Determine the [X, Y] coordinate at the center of the cell enclosing the given text.  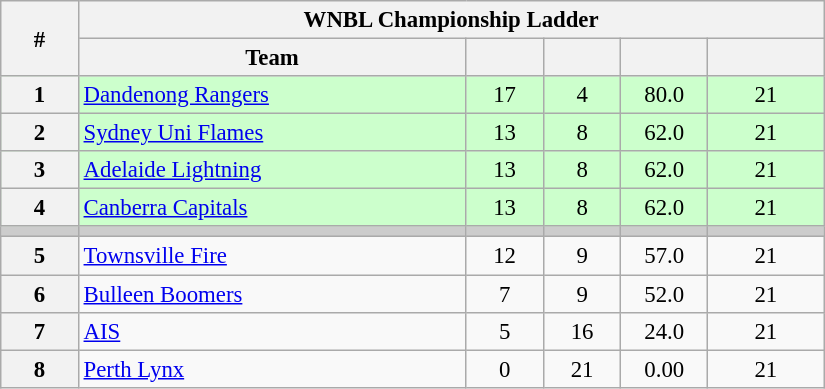
Townsville Fire [272, 256]
Adelaide Lightning [272, 170]
Team [272, 58]
12 [505, 256]
1 [40, 95]
Perth Lynx [272, 369]
Dandenong Rangers [272, 95]
24.0 [664, 331]
Sydney Uni Flames [272, 133]
WNBL Championship Ladder [451, 20]
17 [505, 95]
0.00 [664, 369]
2 [40, 133]
0 [505, 369]
Canberra Capitals [272, 208]
6 [40, 294]
57.0 [664, 256]
AIS [272, 331]
Bulleen Boomers [272, 294]
52.0 [664, 294]
80.0 [664, 95]
3 [40, 170]
16 [582, 331]
# [40, 38]
